Scan for the cell matching the given text and deliver its [x, y] coordinate at center. 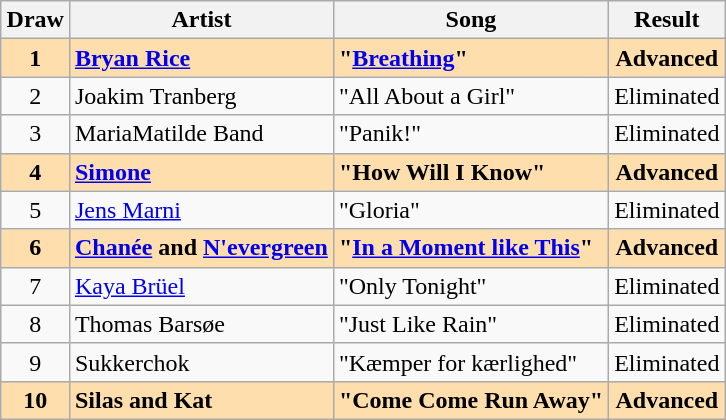
7 [35, 286]
Kaya Brüel [201, 286]
3 [35, 134]
1 [35, 58]
"How Will I Know" [470, 172]
9 [35, 362]
"Just Like Rain" [470, 324]
10 [35, 400]
"Panik!" [470, 134]
Sukkerchok [201, 362]
Bryan Rice [201, 58]
"Come Come Run Away" [470, 400]
4 [35, 172]
Thomas Barsøe [201, 324]
Silas and Kat [201, 400]
Joakim Tranberg [201, 96]
MariaMatilde Band [201, 134]
Result [667, 20]
Song [470, 20]
"Breathing" [470, 58]
Draw [35, 20]
Jens Marni [201, 210]
2 [35, 96]
"Kæmper for kærlighed" [470, 362]
"Only Tonight" [470, 286]
6 [35, 248]
"In a Moment like This" [470, 248]
"All About a Girl" [470, 96]
"Gloria" [470, 210]
Chanée and N'evergreen [201, 248]
8 [35, 324]
Simone [201, 172]
5 [35, 210]
Artist [201, 20]
